Find where the given text appears and provide that cell's center as (X, Y) coordinate. 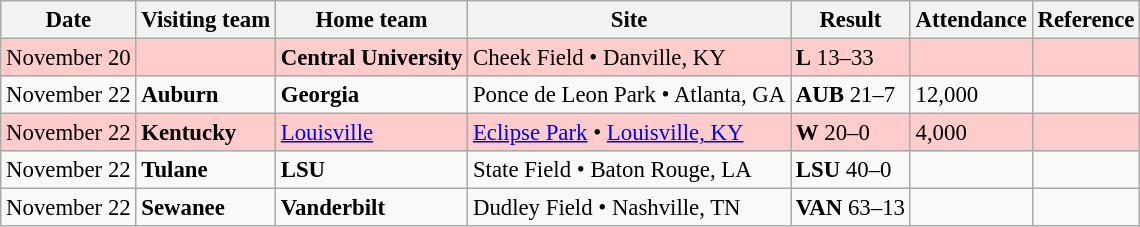
Attendance (971, 20)
Date (68, 20)
AUB 21–7 (851, 95)
Reference (1086, 20)
Sewanee (206, 208)
L 13–33 (851, 58)
W 20–0 (851, 133)
4,000 (971, 133)
Kentucky (206, 133)
Eclipse Park • Louisville, KY (630, 133)
Dudley Field • Nashville, TN (630, 208)
Tulane (206, 170)
Site (630, 20)
Louisville (371, 133)
Auburn (206, 95)
Result (851, 20)
12,000 (971, 95)
Ponce de Leon Park • Atlanta, GA (630, 95)
LSU 40–0 (851, 170)
VAN 63–13 (851, 208)
Cheek Field • Danville, KY (630, 58)
Visiting team (206, 20)
LSU (371, 170)
Vanderbilt (371, 208)
Central University (371, 58)
Home team (371, 20)
Georgia (371, 95)
State Field • Baton Rouge, LA (630, 170)
November 20 (68, 58)
